Provide the [X, Y] coordinate of the cell's center where the given text is located.  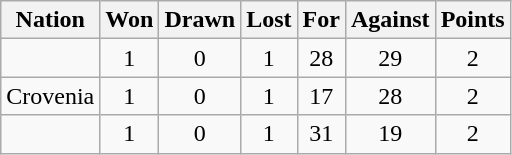
Won [130, 20]
Lost [269, 20]
29 [390, 58]
31 [321, 134]
Points [472, 20]
Against [390, 20]
17 [321, 96]
Nation [50, 20]
Crovenia [50, 96]
For [321, 20]
19 [390, 134]
Drawn [200, 20]
